Identify which cell holds the provided text, then report its [x, y] central coordinate. 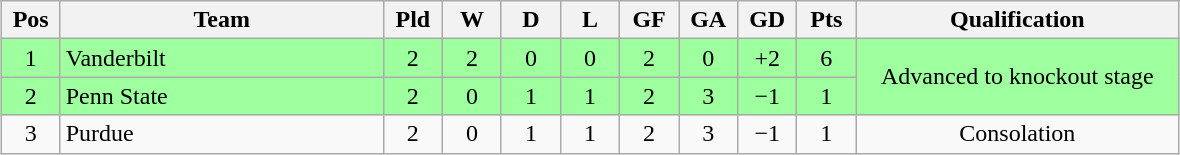
Pos [30, 20]
Purdue [222, 134]
+2 [768, 58]
Penn State [222, 96]
Vanderbilt [222, 58]
GA [708, 20]
Advanced to knockout stage [1018, 77]
GF [650, 20]
Qualification [1018, 20]
D [530, 20]
Pld [412, 20]
GD [768, 20]
Team [222, 20]
Pts [826, 20]
L [590, 20]
W [472, 20]
Consolation [1018, 134]
6 [826, 58]
